Find where the given text appears and provide that cell's center as (X, Y) coordinate. 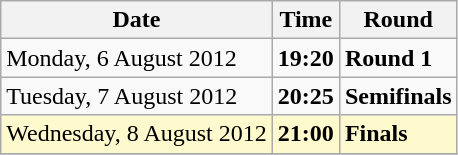
Wednesday, 8 August 2012 (137, 134)
Round 1 (398, 58)
20:25 (306, 96)
19:20 (306, 58)
Semifinals (398, 96)
Time (306, 20)
Monday, 6 August 2012 (137, 58)
Tuesday, 7 August 2012 (137, 96)
Date (137, 20)
Finals (398, 134)
21:00 (306, 134)
Round (398, 20)
